From the cell containing the given text, extract its center point as [X, Y] coordinate. 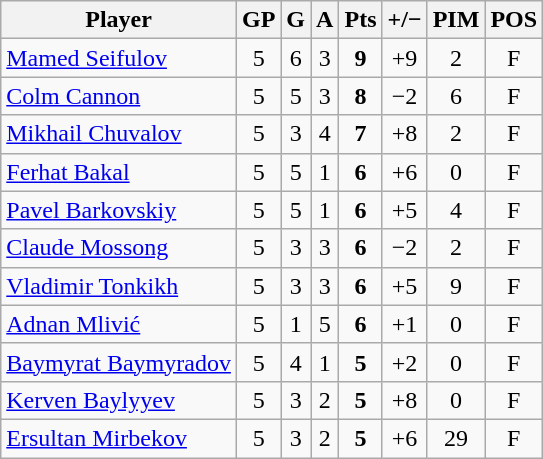
29 [456, 438]
Ersultan Mirbekov [119, 438]
Claude Mossong [119, 248]
GP [258, 20]
Colm Cannon [119, 96]
+9 [404, 58]
Adnan Mlivić [119, 324]
Pts [360, 20]
Ferhat Bakal [119, 172]
G [296, 20]
+2 [404, 362]
Baymyrat Baymyradov [119, 362]
8 [360, 96]
Player [119, 20]
7 [360, 134]
Mikhail Chuvalov [119, 134]
A [325, 20]
PIM [456, 20]
Vladimir Tonkikh [119, 286]
+1 [404, 324]
Kerven Baylyyev [119, 400]
Mamed Seifulov [119, 58]
POS [514, 20]
+/− [404, 20]
Pavel Barkovskiy [119, 210]
